Pinpoint the cell where the given text exists, returning its (x, y) midpoint coordinate. 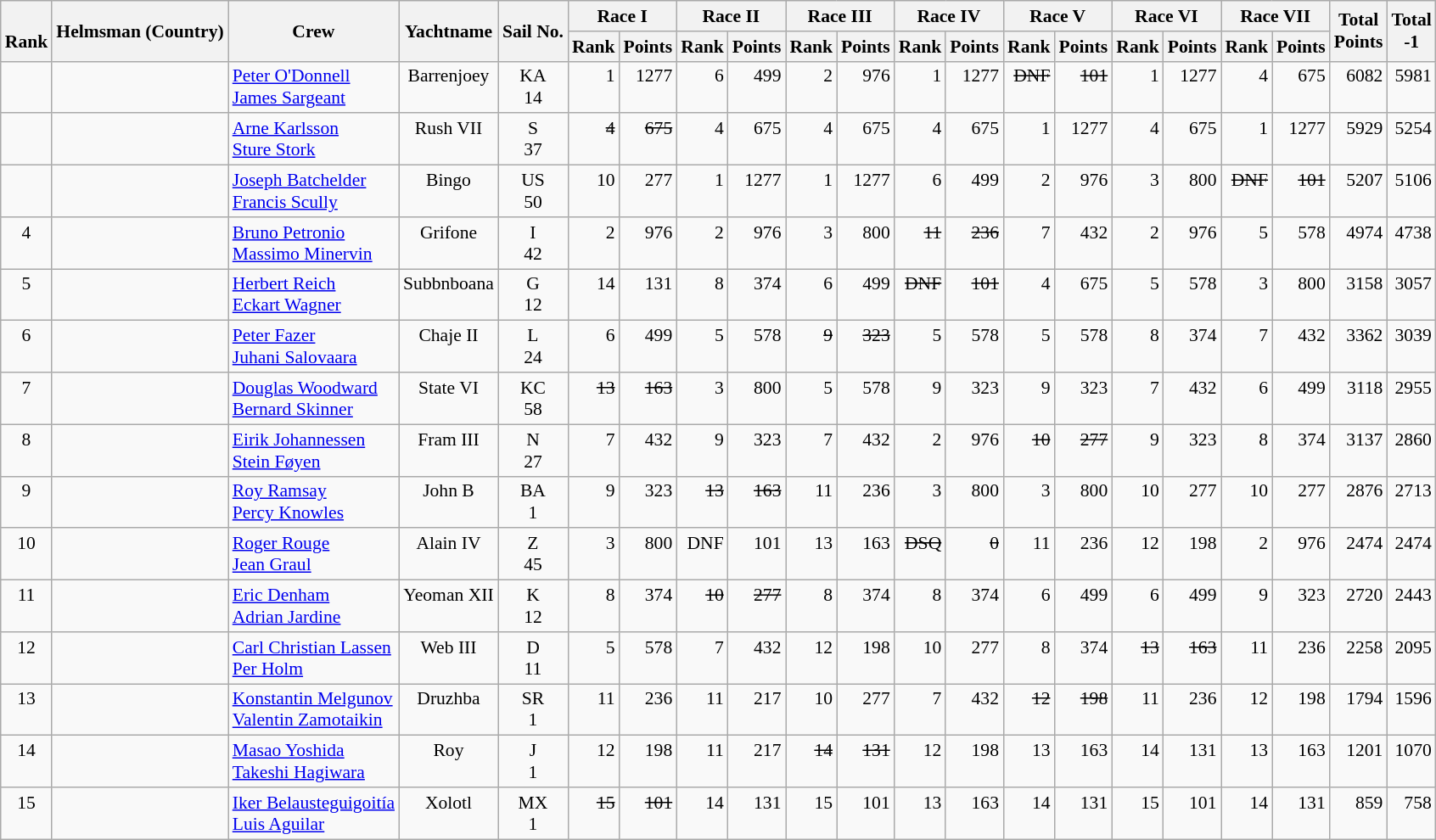
Subbnboana (448, 295)
Alain IV (448, 555)
John B (448, 502)
2876 (1359, 502)
Yeoman XII (448, 606)
3118 (1359, 399)
Herbert Reich Eckart Wagner (314, 295)
1596 (1411, 709)
2860 (1411, 450)
859 (1359, 813)
Roy Ramsay Percy Knowles (314, 502)
Xolotl (448, 813)
Roy (448, 762)
KA14 (533, 87)
Arne Karlsson Sture Stork (314, 139)
Grifone (448, 243)
2095 (1411, 658)
Race V (1057, 16)
3039 (1411, 346)
Crew (314, 31)
Race VII (1275, 16)
SR1 (533, 709)
4738 (1411, 243)
KC58 (533, 399)
Iker Belausteguigoitía Luis Aguilar (314, 813)
5929 (1359, 139)
N27 (533, 450)
Rush VII (448, 139)
5981 (1411, 87)
Douglas Woodward Bernard Skinner (314, 399)
Bingo (448, 192)
3158 (1359, 295)
Barrenjoey (448, 87)
0 (974, 555)
3137 (1359, 450)
US50 (533, 192)
3362 (1359, 346)
6082 (1359, 87)
Chaje II (448, 346)
G12 (533, 295)
2955 (1411, 399)
Race III (840, 16)
1794 (1359, 709)
J1 (533, 762)
2258 (1359, 658)
Eirik Johannessen Stein Føyen (314, 450)
Peter O'Donnell James Sargeant (314, 87)
5254 (1411, 139)
Sail No. (533, 31)
K12 (533, 606)
2713 (1411, 502)
2720 (1359, 606)
Total Points (1359, 31)
BA1 (533, 502)
Total-1 (1411, 31)
Carl Christian Lassen Per Holm (314, 658)
Bruno Petronio Massimo Minervin (314, 243)
Web III (448, 658)
I42 (533, 243)
Eric Denham Adrian Jardine (314, 606)
DSQ (920, 555)
State VI (448, 399)
S37 (533, 139)
Fram III (448, 450)
Yachtname (448, 31)
758 (1411, 813)
1070 (1411, 762)
Masao Yoshida Takeshi Hagiwara (314, 762)
Race VI (1166, 16)
Race IV (949, 16)
L24 (533, 346)
Z45 (533, 555)
4974 (1359, 243)
Peter Fazer Juhani Salovaara (314, 346)
Druzhba (448, 709)
MX1 (533, 813)
Race I (622, 16)
2443 (1411, 606)
5207 (1359, 192)
Konstantin Melgunov Valentin Zamotaikin (314, 709)
3057 (1411, 295)
1201 (1359, 762)
Helmsman (Country) (139, 31)
Race II (731, 16)
Joseph Batchelder Francis Scully (314, 192)
Roger Rouge Jean Graul (314, 555)
D11 (533, 658)
5106 (1411, 192)
